Provide the (X, Y) coordinate of the cell's center where the given text is located.  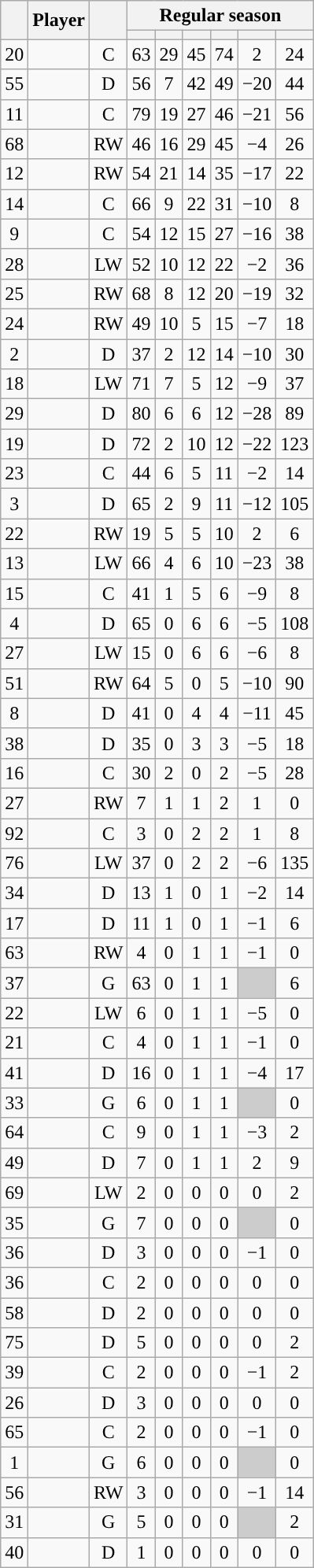
74 (223, 54)
90 (294, 683)
Player (59, 20)
−28 (257, 414)
71 (142, 384)
72 (142, 444)
55 (14, 84)
−7 (257, 324)
−3 (257, 1133)
51 (14, 683)
92 (14, 834)
52 (142, 264)
−23 (257, 564)
23 (14, 474)
42 (197, 84)
75 (14, 1343)
−11 (257, 713)
25 (14, 294)
76 (14, 864)
89 (294, 414)
−17 (257, 174)
33 (14, 1103)
32 (294, 294)
−22 (257, 444)
79 (142, 114)
80 (142, 414)
Regular season (220, 16)
−16 (257, 234)
34 (14, 893)
108 (294, 623)
−12 (257, 504)
−21 (257, 114)
58 (14, 1312)
39 (14, 1373)
−20 (257, 84)
105 (294, 504)
40 (14, 1552)
−19 (257, 294)
69 (14, 1193)
135 (294, 864)
123 (294, 444)
